Search for the cell housing the specified text and yield its (x, y) center coordinate. 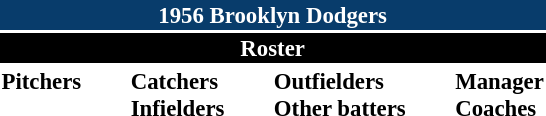
Roster (272, 48)
1956 Brooklyn Dodgers (272, 15)
